Capture the cell that displays the provided text and extract its (X, Y) central coordinate. 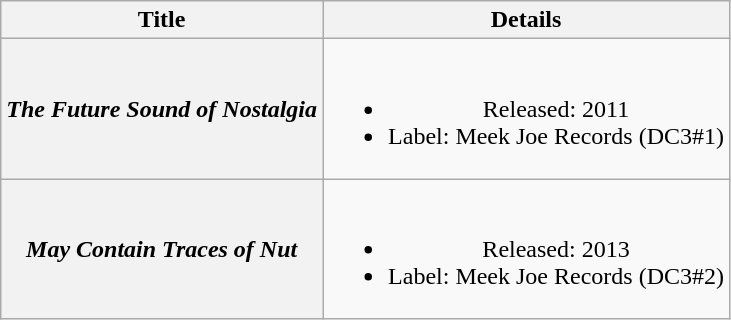
Title (162, 20)
May Contain Traces of Nut (162, 249)
Details (526, 20)
Released: 2011Label: Meek Joe Records (DC3#1) (526, 109)
The Future Sound of Nostalgia (162, 109)
Released: 2013Label: Meek Joe Records (DC3#2) (526, 249)
